Return the (x, y) coordinate for the center point of the cell that contains the specified text.  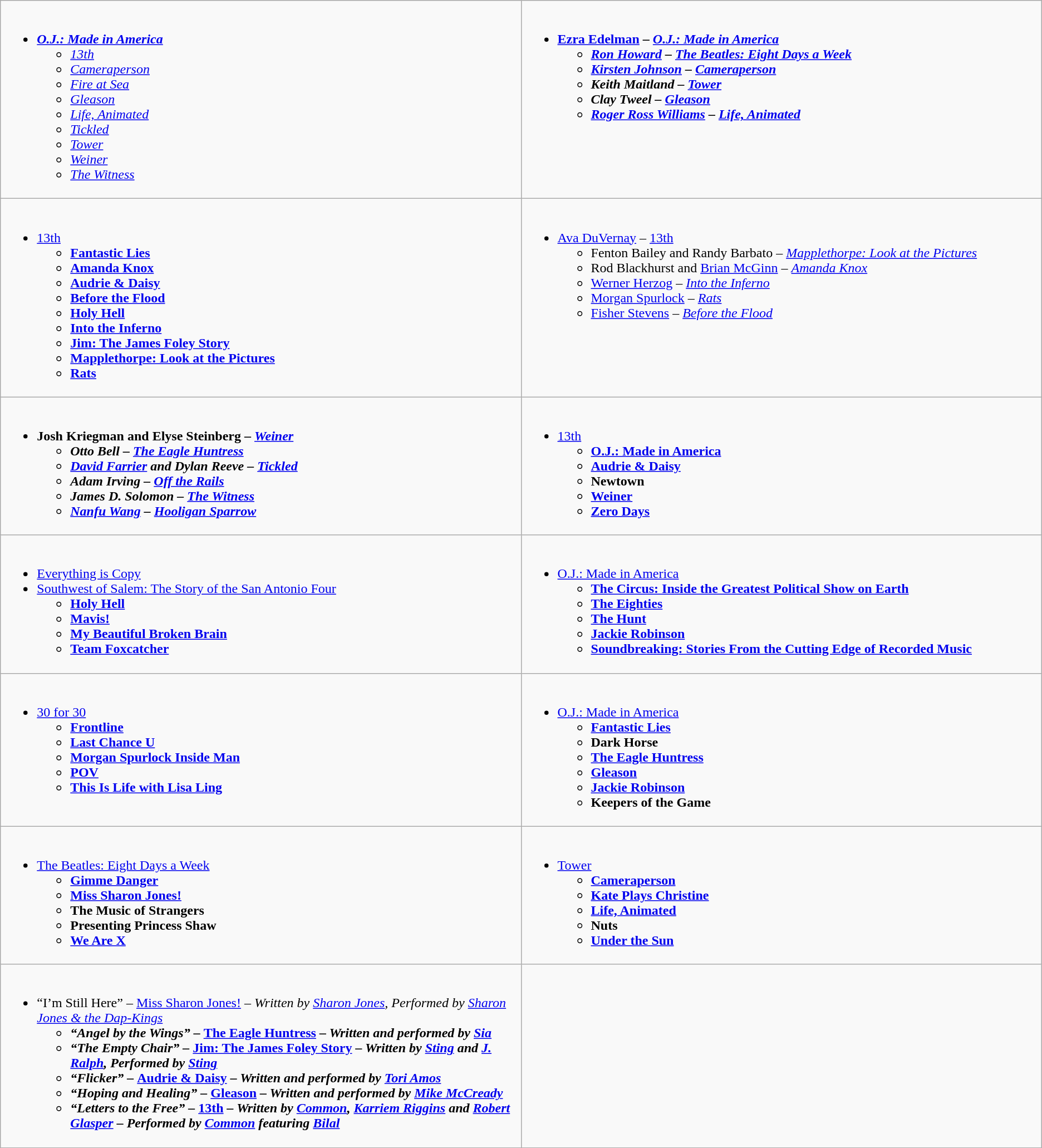
Everything is CopySouthwest of Salem: The Story of the San Antonio FourHoly HellMavis!My Beautiful Broken BrainTeam Foxcatcher (260, 604)
13thO.J.: Made in AmericaAudrie & DaisyNewtownWeinerZero Days (781, 466)
30 for 30FrontlineLast Chance UMorgan Spurlock Inside ManPOVThis Is Life with Lisa Ling (260, 749)
13thFantastic LiesAmanda KnoxAudrie & DaisyBefore the FloodHoly HellInto the InfernoJim: The James Foley StoryMapplethorpe: Look at the PicturesRats (260, 298)
The Beatles: Eight Days a WeekGimme DangerMiss Sharon Jones!The Music of StrangersPresenting Princess ShawWe Are X (260, 895)
TowerCamerapersonKate Plays ChristineLife, AnimatedNutsUnder the Sun (781, 895)
O.J.: Made in America13thCamerapersonFire at SeaGleasonLife, AnimatedTickledTowerWeinerThe Witness (260, 100)
O.J.: Made in AmericaFantastic LiesDark HorseThe Eagle HuntressGleasonJackie RobinsonKeepers of the Game (781, 749)
